Pinpoint the cell where the given text exists, returning its (X, Y) midpoint coordinate. 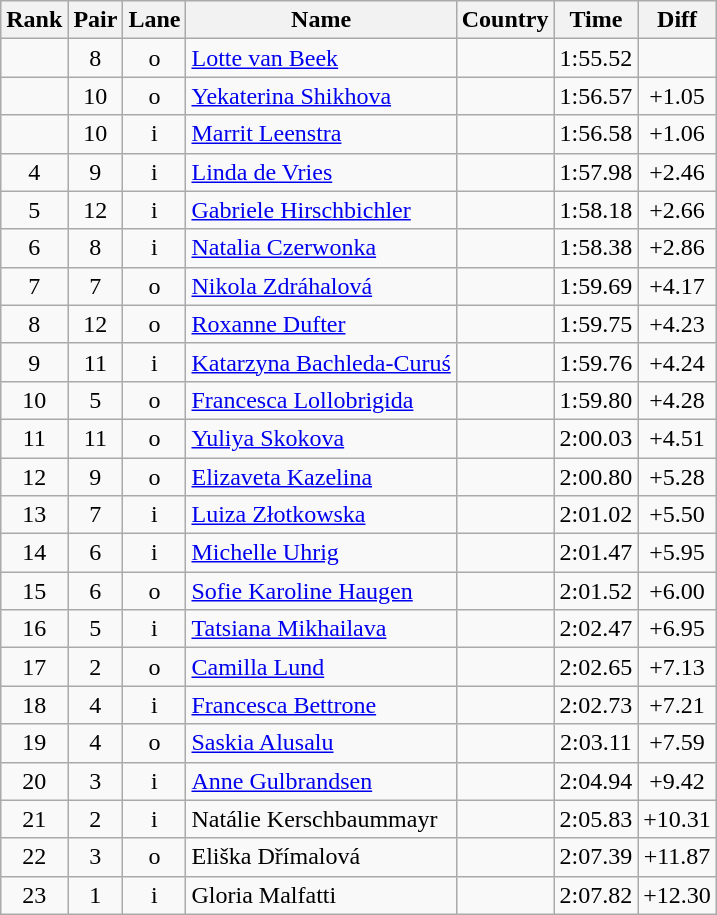
+1.06 (678, 134)
17 (34, 667)
1:58.18 (596, 210)
Lotte van Beek (321, 58)
22 (34, 857)
+4.23 (678, 324)
+7.13 (678, 667)
+2.86 (678, 248)
Time (596, 20)
Katarzyna Bachleda-Curuś (321, 362)
Yuliya Skokova (321, 438)
2:01.02 (596, 515)
Marrit Leenstra (321, 134)
+4.51 (678, 438)
Diff (678, 20)
1:57.98 (596, 172)
Lane (154, 20)
13 (34, 515)
2:01.52 (596, 591)
Roxanne Dufter (321, 324)
19 (34, 743)
2:07.39 (596, 857)
Linda de Vries (321, 172)
+2.46 (678, 172)
Pair (96, 20)
+5.95 (678, 553)
15 (34, 591)
2:05.83 (596, 819)
Tatsiana Mikhailava (321, 629)
+5.28 (678, 477)
18 (34, 705)
Anne Gulbrandsen (321, 781)
1 (96, 895)
+7.59 (678, 743)
16 (34, 629)
+6.95 (678, 629)
Natalia Czerwonka (321, 248)
Camilla Lund (321, 667)
1:59.75 (596, 324)
+4.17 (678, 286)
Yekaterina Shikhova (321, 96)
2:02.47 (596, 629)
2:02.73 (596, 705)
+12.30 (678, 895)
1:58.38 (596, 248)
21 (34, 819)
Michelle Uhrig (321, 553)
Country (505, 20)
2:07.82 (596, 895)
+5.50 (678, 515)
+4.28 (678, 400)
+4.24 (678, 362)
20 (34, 781)
Gabriele Hirschbichler (321, 210)
Eliška Dřímalová (321, 857)
Elizaveta Kazelina (321, 477)
Gloria Malfatti (321, 895)
Saskia Alusalu (321, 743)
1:59.76 (596, 362)
1:56.58 (596, 134)
Sofie Karoline Haugen (321, 591)
23 (34, 895)
1:59.80 (596, 400)
Francesca Bettrone (321, 705)
1:55.52 (596, 58)
+7.21 (678, 705)
2:02.65 (596, 667)
2:01.47 (596, 553)
1:56.57 (596, 96)
+10.31 (678, 819)
Name (321, 20)
2:00.80 (596, 477)
+11.87 (678, 857)
+9.42 (678, 781)
Nikola Zdráhalová (321, 286)
+2.66 (678, 210)
Francesca Lollobrigida (321, 400)
14 (34, 553)
Rank (34, 20)
+1.05 (678, 96)
Natálie Kerschbaummayr (321, 819)
+6.00 (678, 591)
Luiza Złotkowska (321, 515)
1:59.69 (596, 286)
2:00.03 (596, 438)
2:03.11 (596, 743)
2:04.94 (596, 781)
